Identify which cell holds the provided text, then report its (X, Y) central coordinate. 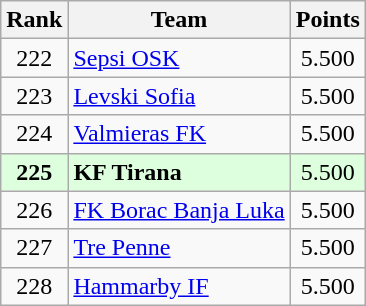
FK Borac Banja Luka (179, 210)
Hammarby IF (179, 286)
Sepsi OSK (179, 58)
Valmieras FK (179, 134)
Rank (34, 20)
Points (328, 20)
Team (179, 20)
223 (34, 96)
Levski Sofia (179, 96)
227 (34, 248)
KF Tirana (179, 172)
226 (34, 210)
225 (34, 172)
222 (34, 58)
228 (34, 286)
Tre Penne (179, 248)
224 (34, 134)
